From the cell containing the given text, extract its center point as [x, y] coordinate. 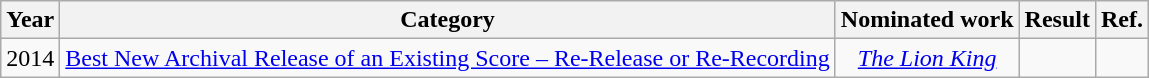
The Lion King [927, 58]
Year [30, 20]
Result [1057, 20]
Category [448, 20]
Nominated work [927, 20]
Best New Archival Release of an Existing Score – Re-Release or Re-Recording [448, 58]
Ref. [1122, 20]
2014 [30, 58]
